Output the (X, Y) coordinate of the center of the cell containing the given text.  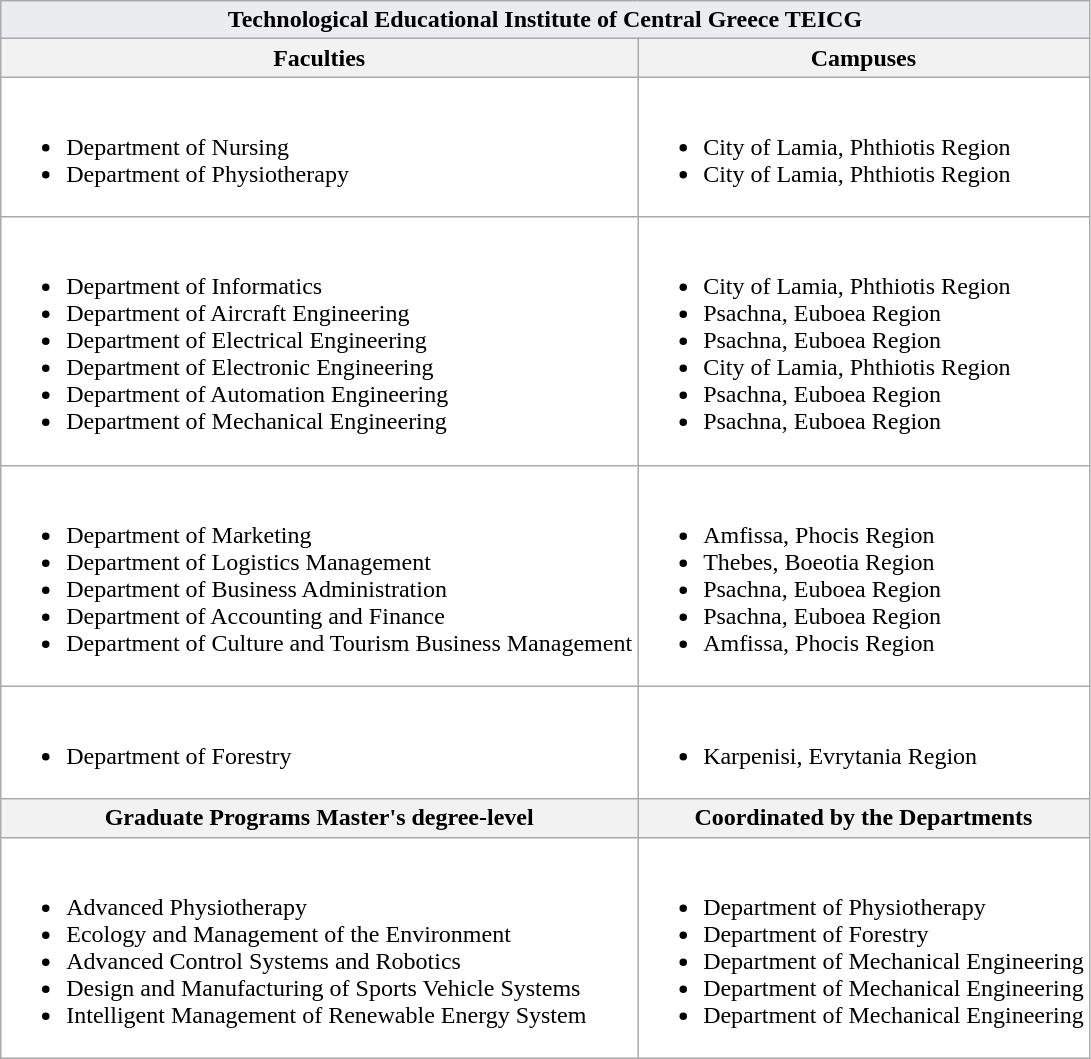
Technological Educational Institute of Central Greece TEICG (545, 20)
Faculties (320, 58)
Karpenisi, Evrytania Region (864, 742)
Department of Forestry (320, 742)
Amfissa, Phocis RegionThebes, Boeotia RegionPsachna, Euboea RegionPsachna, Euboea RegionAmfissa, Phocis Region (864, 576)
City of Lamia, Phthiotis RegionCity of Lamia, Phthiotis Region (864, 147)
Coordinated by the Departments (864, 818)
Department of NursingDepartment of Physiotherapy (320, 147)
Campuses (864, 58)
Graduate Programs Master's degree-level (320, 818)
